Extract the (X, Y) coordinate from the center of the cell holding the provided text.  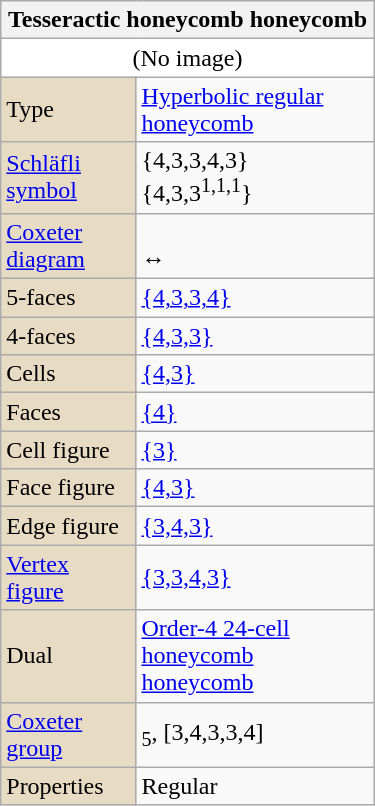
Dual (68, 656)
{3,3,4,3} (255, 578)
Face figure (68, 488)
Vertex figure (68, 578)
↔ (255, 246)
Properties (68, 786)
{4,3,3} (255, 336)
{4} (255, 412)
{4,3,3,4,3}{4,3,31,1,1} (255, 178)
{3} (255, 450)
Edge figure (68, 526)
Coxeter diagram (68, 246)
Cell figure (68, 450)
4-faces (68, 336)
Faces (68, 412)
Order-4 24-cell honeycomb honeycomb (255, 656)
5-faces (68, 298)
Type (68, 110)
Cells (68, 374)
Regular (255, 786)
Hyperbolic regular honeycomb (255, 110)
Schläfli symbol (68, 178)
Tesseractic honeycomb honeycomb (188, 20)
(No image) (188, 58)
{4,3,3,4} (255, 298)
Coxeter group (68, 734)
5, [3,4,3,3,4] (255, 734)
{3,4,3} (255, 526)
